Extract the (x, y) coordinate from the center of the cell holding the provided text.  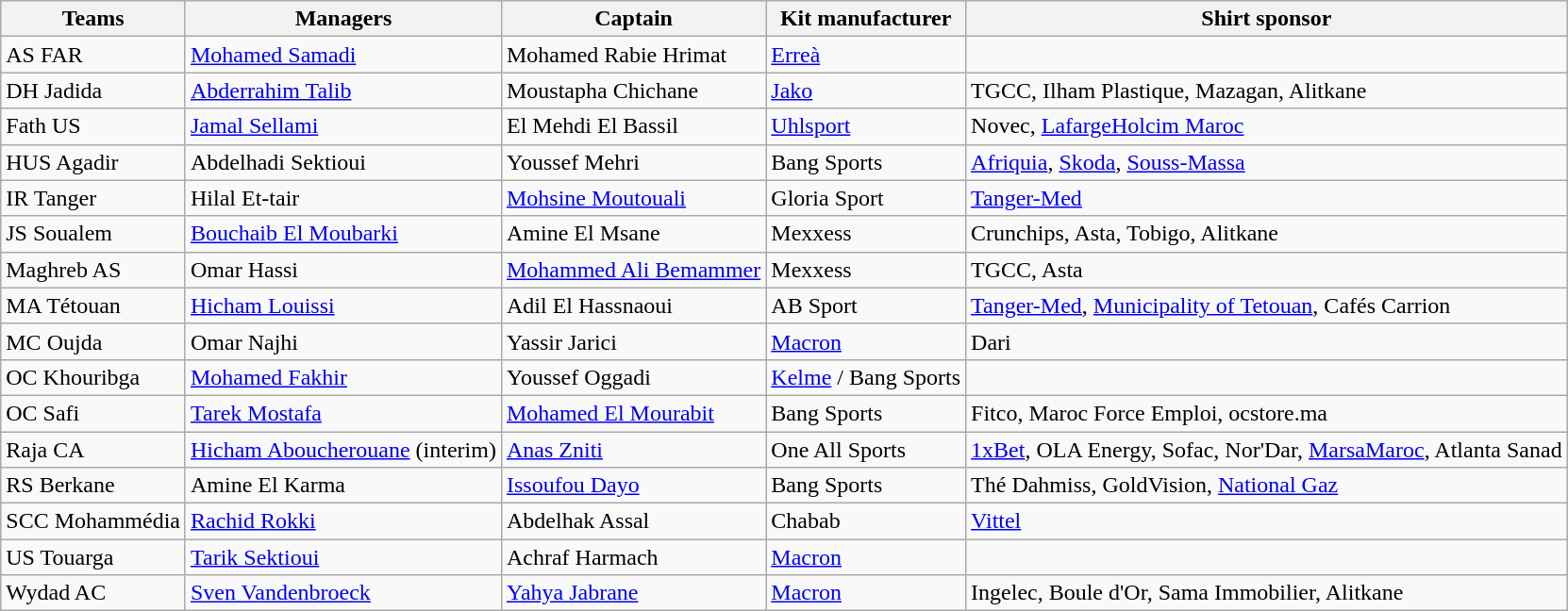
Hicham Louissi (343, 305)
MC Oujda (93, 341)
1xBet, OLA Energy, Sofac, Nor'Dar, MarsaMaroc, Atlanta Sanad (1267, 450)
MA Tétouan (93, 305)
Amine El Karma (343, 486)
Ingelec, Boule d'Or, Sama Immobilier, Alitkane (1267, 593)
Omar Najhi (343, 341)
US Touarga (93, 557)
Youssef Oggadi (633, 377)
Yassir Jarici (633, 341)
SCC Mohammédia (93, 521)
Moustapha Chichane (633, 91)
Novec, LafargeHolcim Maroc (1267, 126)
Jamal Sellami (343, 126)
Uhlsport (866, 126)
Tanger-Med, Municipality of Tetouan, Cafés Carrion (1267, 305)
Mohamed Samadi (343, 55)
Dari (1267, 341)
Tarik Sektioui (343, 557)
Shirt sponsor (1267, 19)
Yahya Jabrane (633, 593)
Raja CA (93, 450)
JS Soualem (93, 234)
Hicham Aboucherouane (interim) (343, 450)
Abderrahim Talib (343, 91)
Anas Zniti (633, 450)
Maghreb AS (93, 270)
AS FAR (93, 55)
Fath US (93, 126)
Managers (343, 19)
Mohammed Ali Bemammer (633, 270)
Abdelhadi Sektioui (343, 162)
Thé Dahmiss, GoldVision, National Gaz (1267, 486)
Abdelhak Assal (633, 521)
Adil El Hassnaoui (633, 305)
Youssef Mehri (633, 162)
Bouchaib El Moubarki (343, 234)
Tarek Mostafa (343, 413)
Crunchips, Asta, Tobigo, Alitkane (1267, 234)
Mohamed Fakhir (343, 377)
El Mehdi El Bassil (633, 126)
DH Jadida (93, 91)
Tanger-Med (1267, 198)
IR Tanger (93, 198)
Chabab (866, 521)
TGCC, Asta (1267, 270)
HUS Agadir (93, 162)
OC Safi (93, 413)
Wydad AC (93, 593)
Gloria Sport (866, 198)
Amine El Msane (633, 234)
Erreà (866, 55)
Jako (866, 91)
Issoufou Dayo (633, 486)
TGCC, Ilham Plastique, Mazagan, Alitkane (1267, 91)
Fitco, Maroc Force Emploi, ocstore.ma (1267, 413)
Afriquia, Skoda, Souss-Massa (1267, 162)
Mohsine Moutouali (633, 198)
OC Khouribga (93, 377)
RS Berkane (93, 486)
Teams (93, 19)
Kit manufacturer (866, 19)
Mohamed Rabie Hrimat (633, 55)
AB Sport (866, 305)
Sven Vandenbroeck (343, 593)
Kelme / Bang Sports (866, 377)
Vittel (1267, 521)
Hilal Et-tair (343, 198)
Achraf Harmach (633, 557)
Mohamed El Mourabit (633, 413)
Captain (633, 19)
One All Sports (866, 450)
Omar Hassi (343, 270)
Rachid Rokki (343, 521)
